Scan for the cell matching the given text and deliver its [X, Y] coordinate at center. 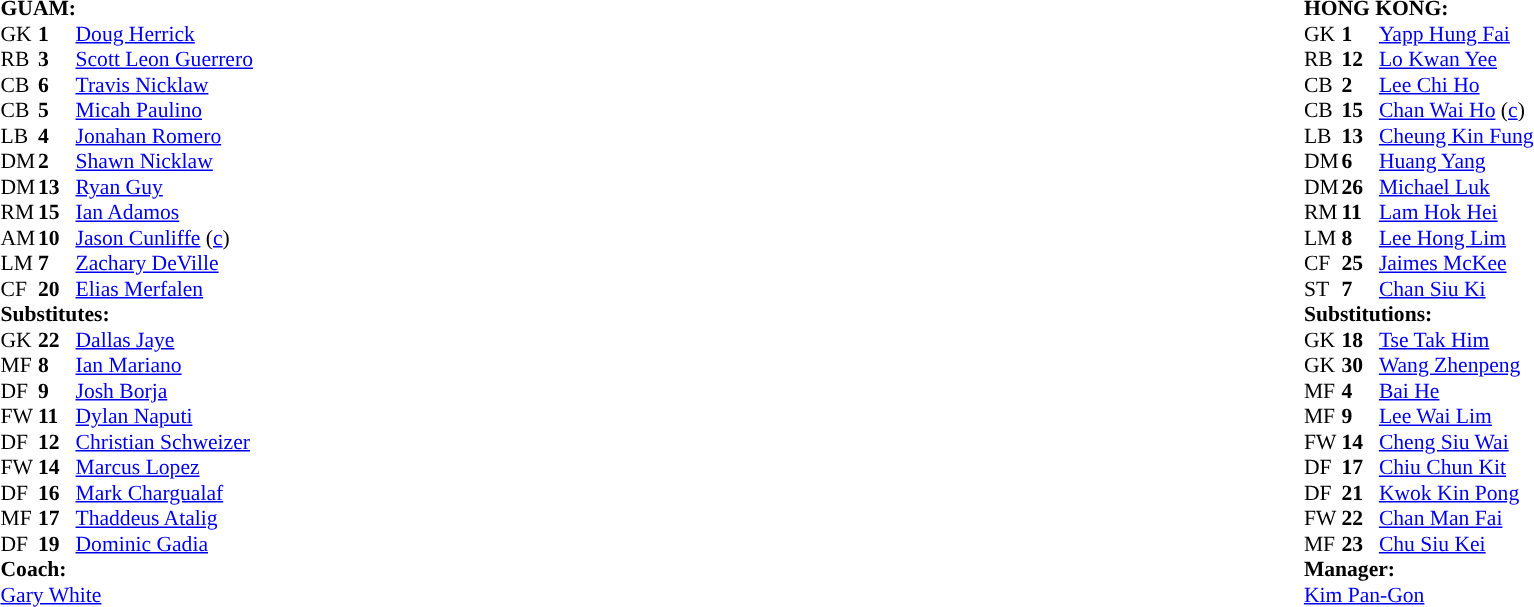
AM [19, 238]
Ian Mariano [164, 365]
Dallas Jaye [164, 340]
20 [57, 289]
Josh Borja [164, 391]
Micah Paulino [164, 111]
Christian Schweizer [164, 442]
Chu Siu Kei [1456, 544]
25 [1360, 263]
Manager: [1419, 569]
Cheung Kin Fung [1456, 136]
16 [57, 493]
26 [1360, 187]
Ryan Guy [164, 187]
Lee Chi Ho [1456, 85]
Jonahan Romero [164, 136]
Tse Tak Him [1456, 340]
21 [1360, 493]
Lee Hong Lim [1456, 238]
Bai He [1456, 391]
Dominic Gadia [164, 544]
18 [1360, 340]
Scott Leon Guerrero [164, 59]
Chan Man Fai [1456, 519]
23 [1360, 544]
Lam Hok Hei [1456, 213]
Substitutes: [126, 315]
Substitutions: [1419, 315]
Lee Wai Lim [1456, 417]
Thaddeus Atalig [164, 519]
Michael Luk [1456, 187]
Yapp Hung Fai [1456, 34]
Wang Zhenpeng [1456, 365]
Elias Merfalen [164, 289]
5 [57, 111]
19 [57, 544]
10 [57, 238]
3 [57, 59]
Doug Herrick [164, 34]
Marcus Lopez [164, 467]
Cheng Siu Wai [1456, 442]
Jason Cunliffe (c) [164, 238]
Chan Siu Ki [1456, 289]
Kwok Kin Pong [1456, 493]
Dylan Naputi [164, 417]
30 [1360, 365]
Chan Wai Ho (c) [1456, 111]
Travis Nicklaw [164, 85]
Lo Kwan Yee [1456, 59]
Huang Yang [1456, 161]
Shawn Nicklaw [164, 161]
Ian Adamos [164, 213]
Zachary DeVille [164, 263]
ST [1323, 289]
Coach: [126, 569]
Chiu Chun Kit [1456, 467]
Jaimes McKee [1456, 263]
Mark Chargualaf [164, 493]
